Scan for the cell matching the given text and deliver its [X, Y] coordinate at center. 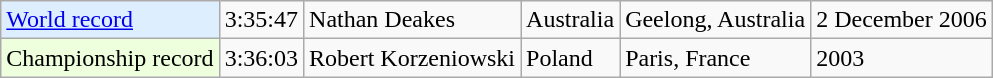
World record [110, 20]
Paris, France [716, 58]
Poland [570, 58]
Geelong, Australia [716, 20]
Championship record [110, 58]
3:35:47 [261, 20]
Robert Korzeniowski [412, 58]
2003 [902, 58]
2 December 2006 [902, 20]
Nathan Deakes [412, 20]
3:36:03 [261, 58]
Australia [570, 20]
